Search for the cell housing the specified text and yield its (X, Y) center coordinate. 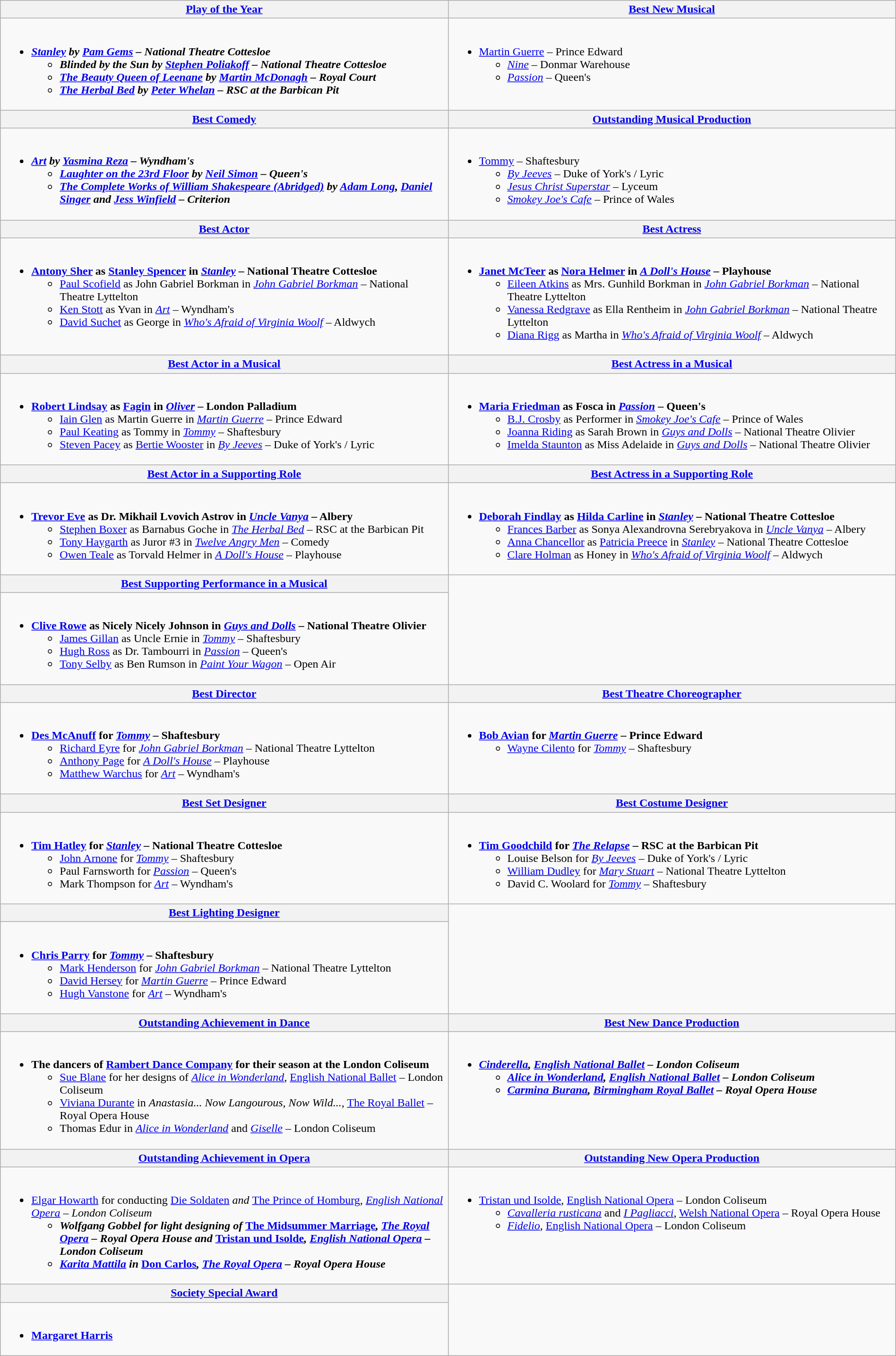
Outstanding Achievement in Dance (224, 1023)
Outstanding Achievement in Opera (224, 1158)
Best Costume Designer (672, 803)
Best Director (224, 694)
Best Actress in a Musical (672, 364)
Best New Dance Production (672, 1023)
Best Comedy (224, 119)
Society Special Award (224, 1293)
Best Theatre Choreographer (672, 694)
Bob Avian for Martin Guerre – Prince EdwardWayne Cilento for Tommy – Shaftesbury (672, 748)
Best Lighting Designer (224, 913)
Tommy – ShaftesburyBy Jeeves – Duke of York's / LyricJesus Christ Superstar – LyceumSmokey Joe's Cafe – Prince of Wales (672, 174)
Best New Musical (672, 9)
Outstanding New Opera Production (672, 1158)
Best Actress (672, 229)
Best Supporting Performance in a Musical (224, 583)
Play of the Year (224, 9)
Best Actor in a Supporting Role (224, 474)
Best Actor (224, 229)
Best Set Designer (224, 803)
Martin Guerre – Prince EdwardNine – Donmar WarehousePassion – Queen's (672, 64)
Best Actor in a Musical (224, 364)
Outstanding Musical Production (672, 119)
Best Actress in a Supporting Role (672, 474)
Margaret Harris (224, 1329)
